Identify which cell holds the provided text, then report its (x, y) central coordinate. 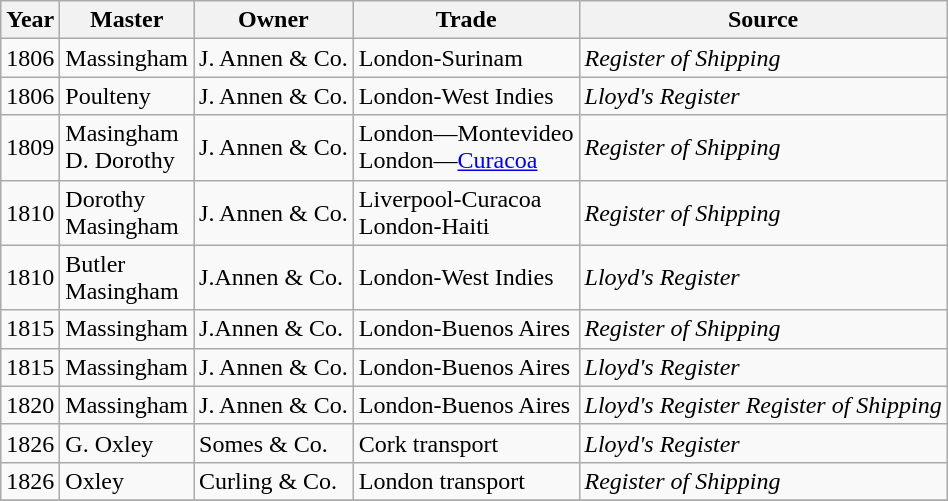
Year (30, 20)
Trade (466, 20)
Poulteny (127, 96)
Somes & Co. (274, 443)
MasinghamD. Dorothy (127, 148)
Liverpool-Curacoa London-Haiti (466, 212)
Owner (274, 20)
Master (127, 20)
Source (763, 20)
1820 (30, 405)
Curling & Co. (274, 481)
Dorothy Masingham (127, 212)
G. Oxley (127, 443)
ButlerMasingham (127, 278)
London transport (466, 481)
Cork transport (466, 443)
1809 (30, 148)
Lloyd's Register Register of Shipping (763, 405)
London—MontevideoLondon—Curacoa (466, 148)
London-Surinam (466, 58)
Oxley (127, 481)
